Scan for the cell matching the given text and deliver its [x, y] coordinate at center. 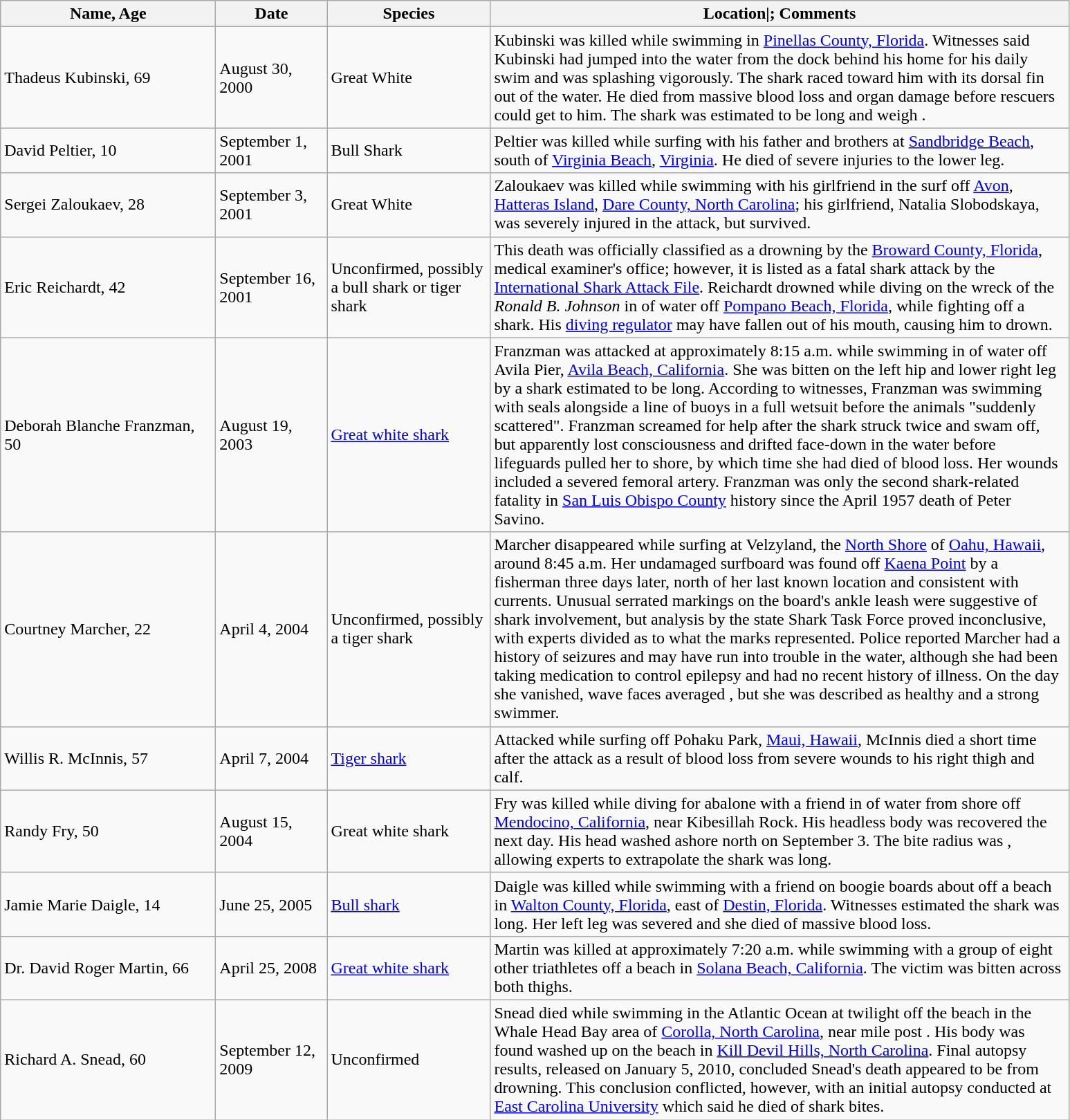
Deborah Blanche Franzman, 50 [108, 434]
Bull Shark [409, 151]
September 3, 2001 [271, 205]
June 25, 2005 [271, 904]
Name, Age [108, 14]
August 15, 2004 [271, 832]
Location|; Comments [780, 14]
September 12, 2009 [271, 1060]
Randy Fry, 50 [108, 832]
April 7, 2004 [271, 758]
Sergei Zaloukaev, 28 [108, 205]
Species [409, 14]
Date [271, 14]
Unconfirmed, possibly a tiger shark [409, 630]
September 1, 2001 [271, 151]
August 19, 2003 [271, 434]
Eric Reichardt, 42 [108, 287]
Thadeus Kubinski, 69 [108, 77]
Unconfirmed, possibly a bull shark or tiger shark [409, 287]
Jamie Marie Daigle, 14 [108, 904]
August 30, 2000 [271, 77]
September 16, 2001 [271, 287]
Unconfirmed [409, 1060]
Richard A. Snead, 60 [108, 1060]
David Peltier, 10 [108, 151]
April 25, 2008 [271, 968]
Dr. David Roger Martin, 66 [108, 968]
Tiger shark [409, 758]
April 4, 2004 [271, 630]
Courtney Marcher, 22 [108, 630]
Willis R. McInnis, 57 [108, 758]
Bull shark [409, 904]
